Find where the given text appears and provide that cell's center as (x, y) coordinate. 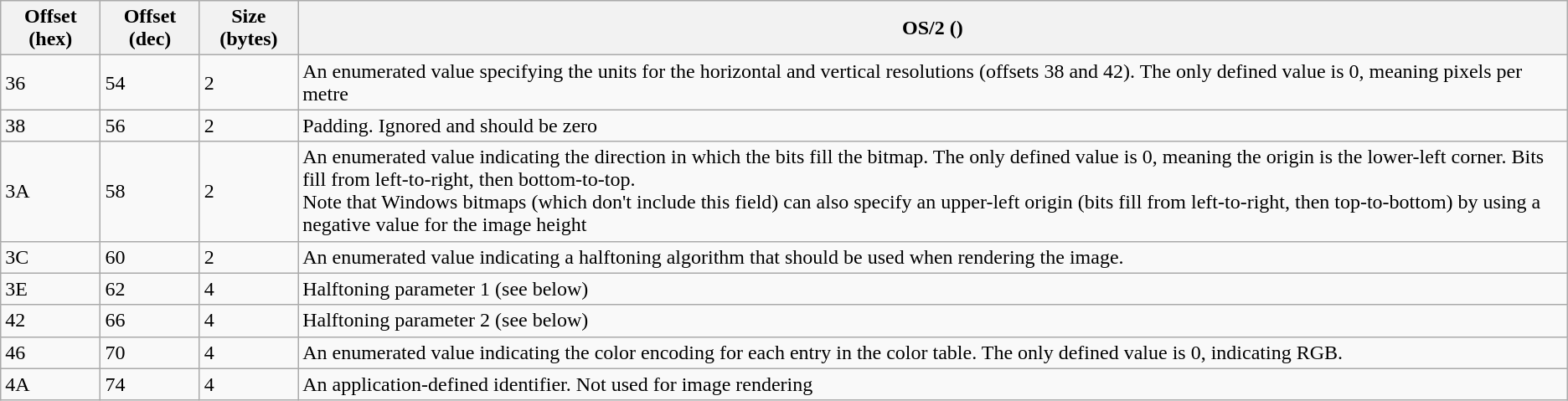
3A (50, 191)
62 (150, 289)
4A (50, 384)
3C (50, 257)
Halftoning parameter 1 (see below) (933, 289)
58 (150, 191)
3E (50, 289)
Offset (hex) (50, 28)
An application-defined identifier. Not used for image rendering (933, 384)
36 (50, 82)
74 (150, 384)
Offset (dec) (150, 28)
Size (bytes) (249, 28)
66 (150, 321)
70 (150, 352)
Halftoning parameter 2 (see below) (933, 321)
56 (150, 126)
Padding. Ignored and should be zero (933, 126)
38 (50, 126)
An enumerated value indicating the color encoding for each entry in the color table. The only defined value is 0, indicating RGB. (933, 352)
An enumerated value indicating a halftoning algorithm that should be used when rendering the image. (933, 257)
46 (50, 352)
54 (150, 82)
60 (150, 257)
42 (50, 321)
OS/2 () (933, 28)
